Locate the cell with the specified text and output its [x, y] center coordinate. 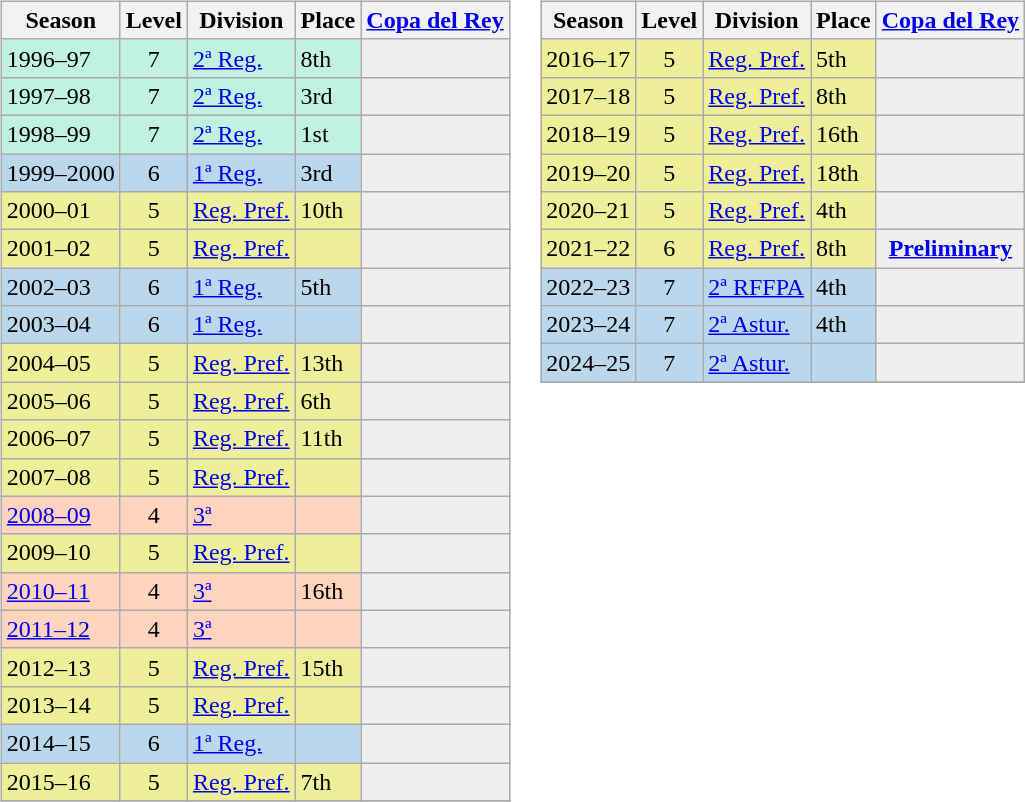
2004–05 [60, 363]
6th [328, 401]
2002–03 [60, 287]
2020–21 [588, 211]
2016–17 [588, 58]
2003–04 [60, 325]
2022–23 [588, 287]
2010–11 [60, 591]
2013–14 [60, 705]
2021–22 [588, 249]
Preliminary [950, 249]
2014–15 [60, 743]
2023–24 [588, 325]
1996–97 [60, 58]
2007–08 [60, 477]
2018–19 [588, 134]
2006–07 [60, 439]
2015–16 [60, 781]
1997–98 [60, 96]
1st [328, 134]
2005–06 [60, 401]
2008–09 [60, 515]
10th [328, 211]
15th [328, 667]
2009–10 [60, 553]
18th [844, 173]
2012–13 [60, 667]
2017–18 [588, 96]
2024–25 [588, 363]
2001–02 [60, 249]
13th [328, 363]
1998–99 [60, 134]
2000–01 [60, 211]
2019–20 [588, 173]
1999–2000 [60, 173]
2011–12 [60, 629]
2ª RFFPA [757, 287]
11th [328, 439]
7th [328, 781]
